Scan for the cell matching the given text and deliver its [X, Y] coordinate at center. 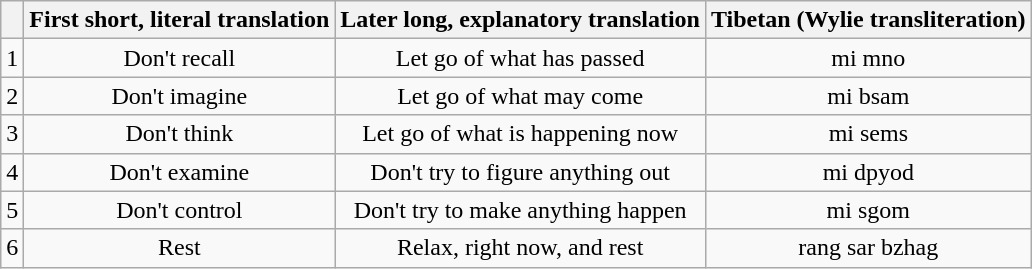
mi mno [868, 58]
Tibetan (Wylie transliteration) [868, 20]
mi sems [868, 134]
rang sar bzhag [868, 248]
Don't recall [180, 58]
6 [12, 248]
Don't control [180, 210]
4 [12, 172]
5 [12, 210]
Don't think [180, 134]
First short, literal translation [180, 20]
Don't imagine [180, 96]
2 [12, 96]
Let go of what has passed [520, 58]
mi sgom [868, 210]
Don't try to figure anything out [520, 172]
Later long, explanatory translation [520, 20]
Don't try to make anything happen [520, 210]
1 [12, 58]
mi bsam [868, 96]
mi dpyod [868, 172]
Relax, right now, and rest [520, 248]
Don't examine [180, 172]
Rest [180, 248]
Let go of what is happening now [520, 134]
3 [12, 134]
Let go of what may come [520, 96]
